Locate the cell with the specified text and output its [x, y] center coordinate. 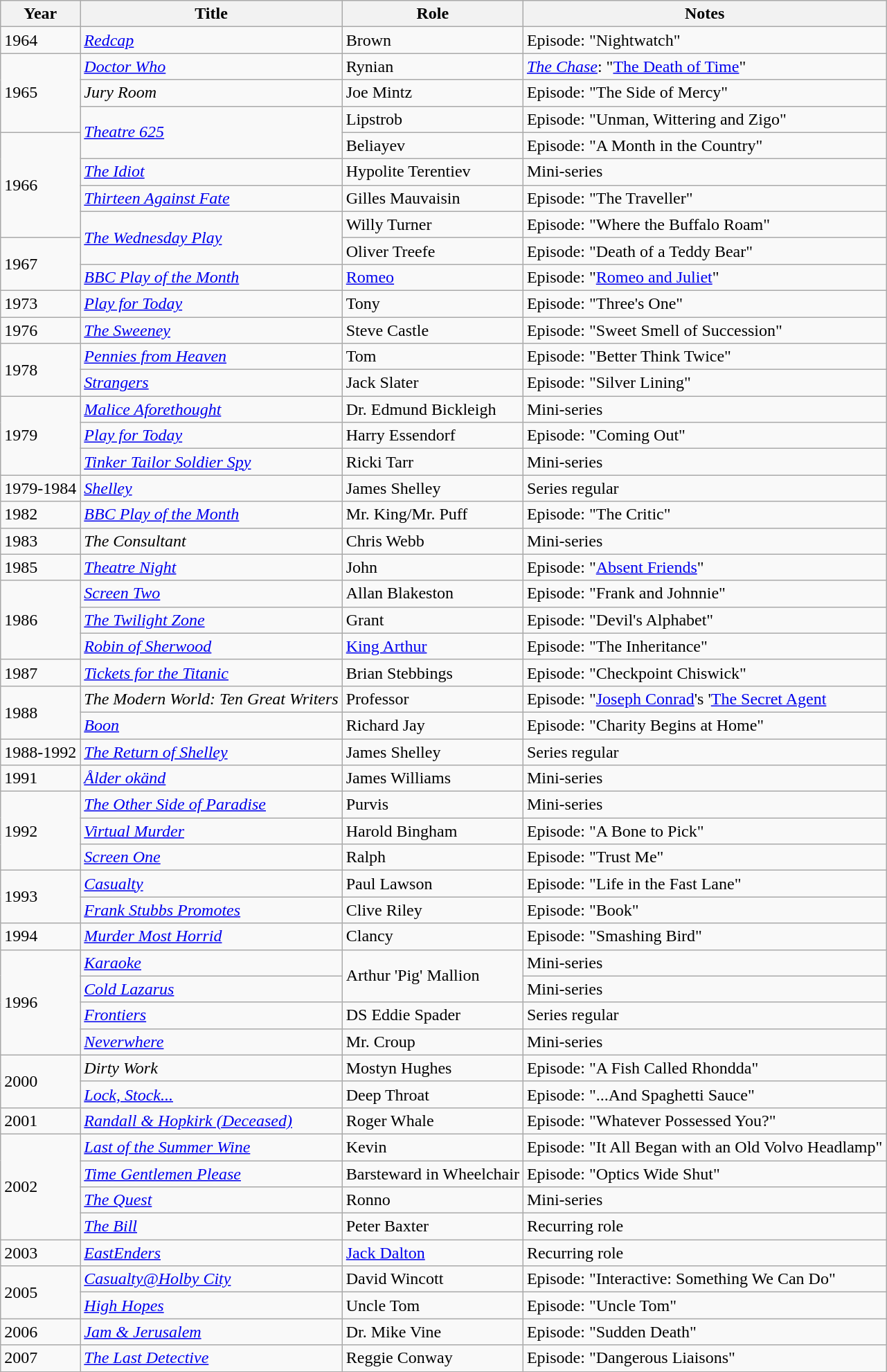
Doctor Who [211, 66]
1979 [40, 436]
Episode: "Whatever Possessed You?" [704, 1121]
The Modern World: Ten Great Writers [211, 699]
Strangers [211, 383]
Screen One [211, 857]
Lock, Stock... [211, 1094]
2001 [40, 1121]
Episode: "Life in the Fast Lane" [704, 884]
Notes [704, 14]
The Sweeney [211, 330]
Screen Two [211, 594]
Tony [432, 303]
1973 [40, 303]
Episode: "A Fish Called Rhondda" [704, 1068]
Episode: "Joseph Conrad's 'The Secret Agent [704, 699]
Shelley [211, 488]
Mr. King/Mr. Puff [432, 515]
Ralph [432, 857]
Jack Slater [432, 383]
2006 [40, 1332]
Kevin [432, 1147]
Episode: "Devil's Alphabet" [704, 620]
The Twilight Zone [211, 620]
2000 [40, 1081]
The Other Side of Paradise [211, 805]
EastEnders [211, 1253]
Episode: "Three's One" [704, 303]
Arthur 'Pig' Mallion [432, 976]
Episode: "Charity Begins at Home" [704, 725]
Harold Bingham [432, 831]
Episode: "Nightwatch" [704, 40]
Theatre Night [211, 567]
Episode: "It All Began with an Old Volvo Headlamp" [704, 1147]
Episode: "A Month in the Country" [704, 145]
Casualty [211, 884]
Romeo [432, 277]
Willy Turner [432, 224]
Uncle Tom [432, 1306]
1965 [40, 93]
The Last Detective [211, 1358]
Harry Essendorf [432, 436]
1982 [40, 515]
Paul Lawson [432, 884]
Hypolite Terentiev [432, 172]
1979-1984 [40, 488]
Episode: "Romeo and Juliet" [704, 277]
Casualty@Holby City [211, 1279]
Boon [211, 725]
Episode: "Unman, Wittering and Zigo" [704, 119]
Neverwhere [211, 1042]
Time Gentlemen Please [211, 1174]
Mostyn Hughes [432, 1068]
2003 [40, 1253]
Peter Baxter [432, 1227]
1991 [40, 778]
Joe Mintz [432, 93]
2005 [40, 1292]
King Arthur [432, 646]
Murder Most Horrid [211, 936]
Episode: "Sweet Smell of Succession" [704, 330]
Last of the Summer Wine [211, 1147]
Episode: "Death of a Teddy Bear" [704, 251]
1992 [40, 831]
Beliayev [432, 145]
Episode: "The Side of Mercy" [704, 93]
Chris Webb [432, 541]
Episode: "A Bone to Pick" [704, 831]
Jam & Jerusalem [211, 1332]
Episode: "Where the Buffalo Roam" [704, 224]
Episode: "Smashing Bird" [704, 936]
Frontiers [211, 1015]
The Idiot [211, 172]
Dr. Edmund Bickleigh [432, 409]
Ronno [432, 1200]
Clive Riley [432, 910]
Episode: "Absent Friends" [704, 567]
Deep Throat [432, 1094]
Theatre 625 [211, 132]
David Wincott [432, 1279]
The Return of Shelley [211, 751]
Mr. Croup [432, 1042]
Clancy [432, 936]
Episode: "The Traveller" [704, 198]
Episode: "Book" [704, 910]
The Chase: "The Death of Time" [704, 66]
Episode: "Dangerous Liaisons" [704, 1358]
1987 [40, 672]
1988 [40, 712]
1996 [40, 1002]
Reggie Conway [432, 1358]
Gilles Mauvaisin [432, 198]
Brown [432, 40]
Jack Dalton [432, 1253]
Episode: "Silver Lining" [704, 383]
1964 [40, 40]
Purvis [432, 805]
Allan Blakeston [432, 594]
Barsteward in Wheelchair [432, 1174]
Ålder okänd [211, 778]
2007 [40, 1358]
1994 [40, 936]
Episode: "Frank and Johnnie" [704, 594]
Tom [432, 357]
Cold Lazarus [211, 989]
Grant [432, 620]
Lipstrob [432, 119]
Tickets for the Titanic [211, 672]
Frank Stubbs Promotes [211, 910]
Malice Aforethought [211, 409]
1967 [40, 264]
Dirty Work [211, 1068]
Episode: "Interactive: Something We Can Do" [704, 1279]
The Wednesday Play [211, 238]
Episode: "Trust Me" [704, 857]
The Quest [211, 1200]
Thirteen Against Fate [211, 198]
High Hopes [211, 1306]
1993 [40, 897]
Episode: "Sudden Death" [704, 1332]
2002 [40, 1186]
Virtual Murder [211, 831]
Oliver Treefe [432, 251]
Redcap [211, 40]
1988-1992 [40, 751]
1978 [40, 370]
Pennies from Heaven [211, 357]
Episode: "Better Think Twice" [704, 357]
Episode: "Optics Wide Shut" [704, 1174]
Dr. Mike Vine [432, 1332]
Brian Stebbings [432, 672]
Professor [432, 699]
Robin of Sherwood [211, 646]
Rynian [432, 66]
1983 [40, 541]
DS Eddie Spader [432, 1015]
1986 [40, 620]
1966 [40, 185]
Roger Whale [432, 1121]
Steve Castle [432, 330]
James Williams [432, 778]
Ricki Tarr [432, 462]
Episode: "The Inheritance" [704, 646]
Karaoke [211, 963]
Episode: "Coming Out" [704, 436]
Jury Room [211, 93]
Role [432, 14]
The Bill [211, 1227]
Richard Jay [432, 725]
Episode: "The Critic" [704, 515]
1976 [40, 330]
Title [211, 14]
Episode: "...And Spaghetti Sauce" [704, 1094]
1985 [40, 567]
Episode: "Uncle Tom" [704, 1306]
Tinker Tailor Soldier Spy [211, 462]
Year [40, 14]
Episode: "Checkpoint Chiswick" [704, 672]
The Consultant [211, 541]
Randall & Hopkirk (Deceased) [211, 1121]
John [432, 567]
